Return (X, Y) of the center of cell containing provided text 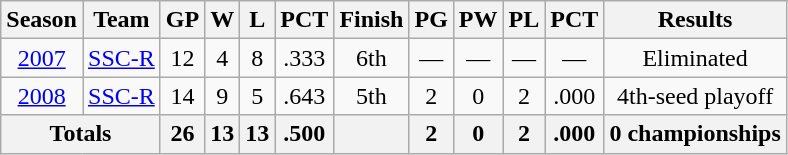
Team (121, 20)
8 (258, 58)
.333 (304, 58)
W (222, 20)
6th (372, 58)
14 (182, 96)
5th (372, 96)
5 (258, 96)
Totals (81, 134)
PW (478, 20)
0 championships (695, 134)
.643 (304, 96)
.500 (304, 134)
PL (524, 20)
Eliminated (695, 58)
Results (695, 20)
9 (222, 96)
GP (182, 20)
2007 (42, 58)
26 (182, 134)
PG (431, 20)
2008 (42, 96)
4 (222, 58)
Finish (372, 20)
4th-seed playoff (695, 96)
12 (182, 58)
L (258, 20)
Season (42, 20)
